From the cell containing the given text, extract its center point as (X, Y) coordinate. 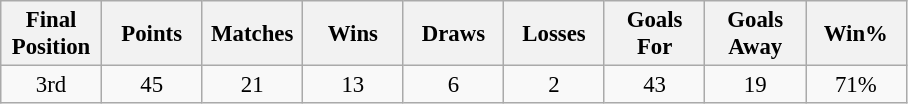
43 (654, 85)
Final Position (52, 34)
45 (152, 85)
Goals For (654, 34)
19 (756, 85)
Losses (554, 34)
Goals Away (756, 34)
Win% (856, 34)
Wins (354, 34)
3rd (52, 85)
13 (354, 85)
Points (152, 34)
2 (554, 85)
6 (454, 85)
Matches (252, 34)
71% (856, 85)
Draws (454, 34)
21 (252, 85)
